Pinpoint the cell where the given text exists, returning its (x, y) midpoint coordinate. 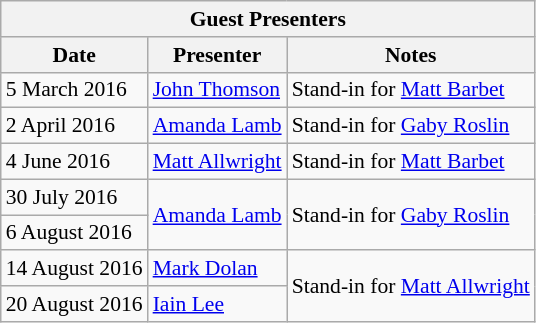
20 August 2016 (74, 304)
14 August 2016 (74, 269)
5 March 2016 (74, 90)
Presenter (218, 55)
Mark Dolan (218, 269)
John Thomson (218, 90)
6 August 2016 (74, 233)
30 July 2016 (74, 197)
Iain Lee (218, 304)
4 June 2016 (74, 162)
Notes (411, 55)
Guest Presenters (268, 19)
2 April 2016 (74, 126)
Date (74, 55)
Stand-in for Matt Allwright (411, 286)
Matt Allwright (218, 162)
